Return [X, Y] of the center of cell containing provided text 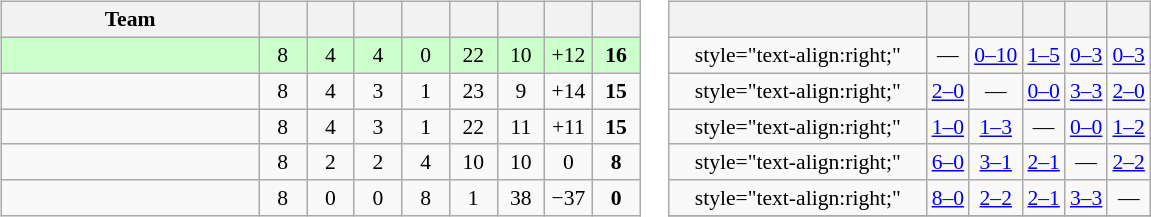
8–0 [948, 198]
1–0 [948, 127]
+11 [569, 127]
+14 [569, 91]
6–0 [948, 162]
0–10 [996, 55]
1–5 [1044, 55]
23 [473, 91]
38 [521, 198]
1–2 [1128, 127]
1–3 [996, 127]
Team [130, 20]
16 [616, 55]
9 [521, 91]
3–1 [996, 162]
11 [521, 127]
+12 [569, 55]
−37 [569, 198]
